Search for the cell housing the specified text and yield its (x, y) center coordinate. 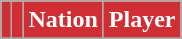
Nation (63, 20)
Player (142, 20)
